Provide the (x, y) coordinate of the cell's center where the given text is located.  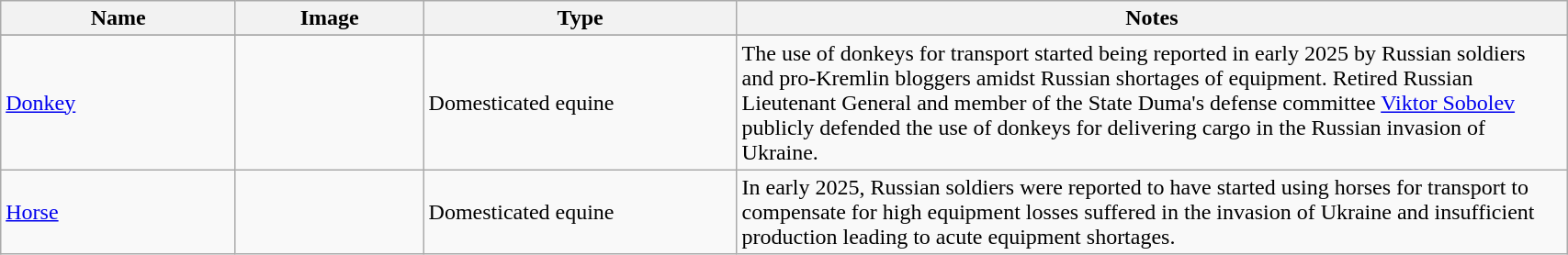
Image (329, 18)
Name (118, 18)
Type (581, 18)
Donkey (118, 103)
Horse (118, 212)
Notes (1152, 18)
